Return [x, y] of the center of cell containing provided text 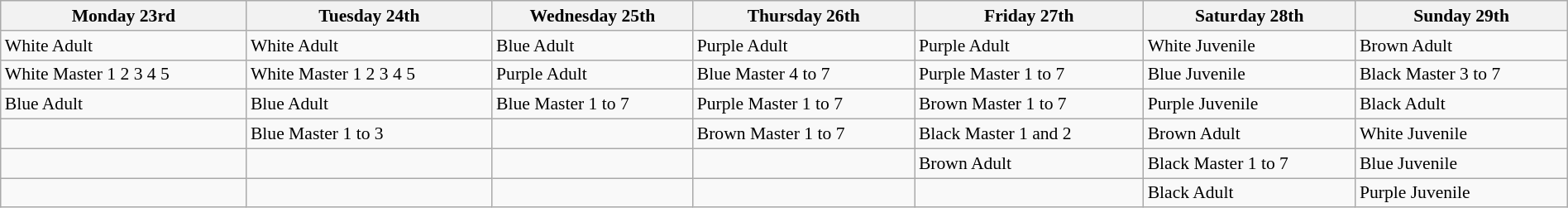
Blue Master 4 to 7 [804, 75]
Friday 27th [1029, 16]
Blue Master 1 to 3 [369, 134]
Thursday 26th [804, 16]
Sunday 29th [1461, 16]
Monday 23rd [124, 16]
Tuesday 24th [369, 16]
Saturday 28th [1250, 16]
Wednesday 25th [592, 16]
Black Master 3 to 7 [1461, 75]
Blue Master 1 to 7 [592, 104]
Black Master 1 to 7 [1250, 163]
Black Master 1 and 2 [1029, 134]
